Return (x, y) of the center of cell containing provided text 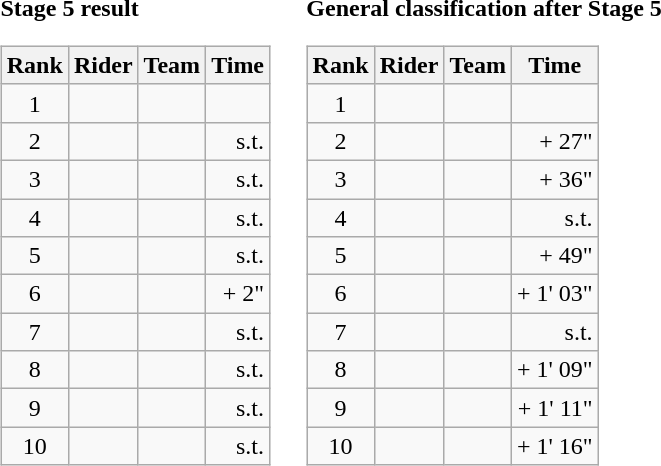
+ 1' 09" (554, 370)
+ 2" (238, 294)
+ 49" (554, 256)
+ 1' 03" (554, 294)
+ 27" (554, 141)
+ 1' 11" (554, 408)
+ 1' 16" (554, 446)
+ 36" (554, 179)
